Identify which cell holds the provided text, then report its (X, Y) central coordinate. 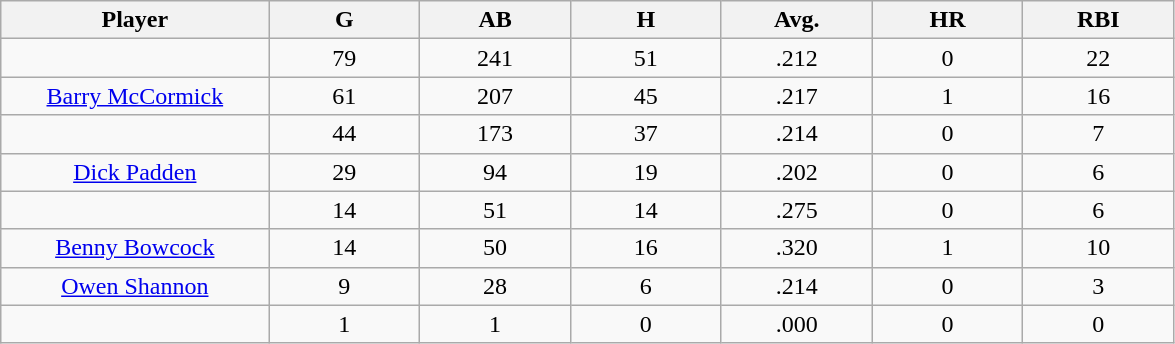
173 (496, 134)
.320 (796, 248)
Barry McCormick (135, 96)
79 (344, 58)
7 (1098, 134)
44 (344, 134)
3 (1098, 286)
28 (496, 286)
Dick Padden (135, 172)
207 (496, 96)
29 (344, 172)
37 (646, 134)
.275 (796, 210)
Owen Shannon (135, 286)
AB (496, 20)
61 (344, 96)
50 (496, 248)
HR (948, 20)
Benny Bowcock (135, 248)
45 (646, 96)
94 (496, 172)
Avg. (796, 20)
9 (344, 286)
.202 (796, 172)
RBI (1098, 20)
241 (496, 58)
H (646, 20)
.212 (796, 58)
G (344, 20)
Player (135, 20)
22 (1098, 58)
.217 (796, 96)
10 (1098, 248)
.000 (796, 324)
19 (646, 172)
